Search for the cell housing the specified text and yield its (X, Y) center coordinate. 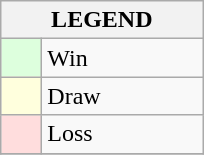
Draw (122, 96)
Win (122, 58)
Loss (122, 134)
LEGEND (102, 20)
